Provide the [x, y] coordinate of the cell's center where the given text is located.  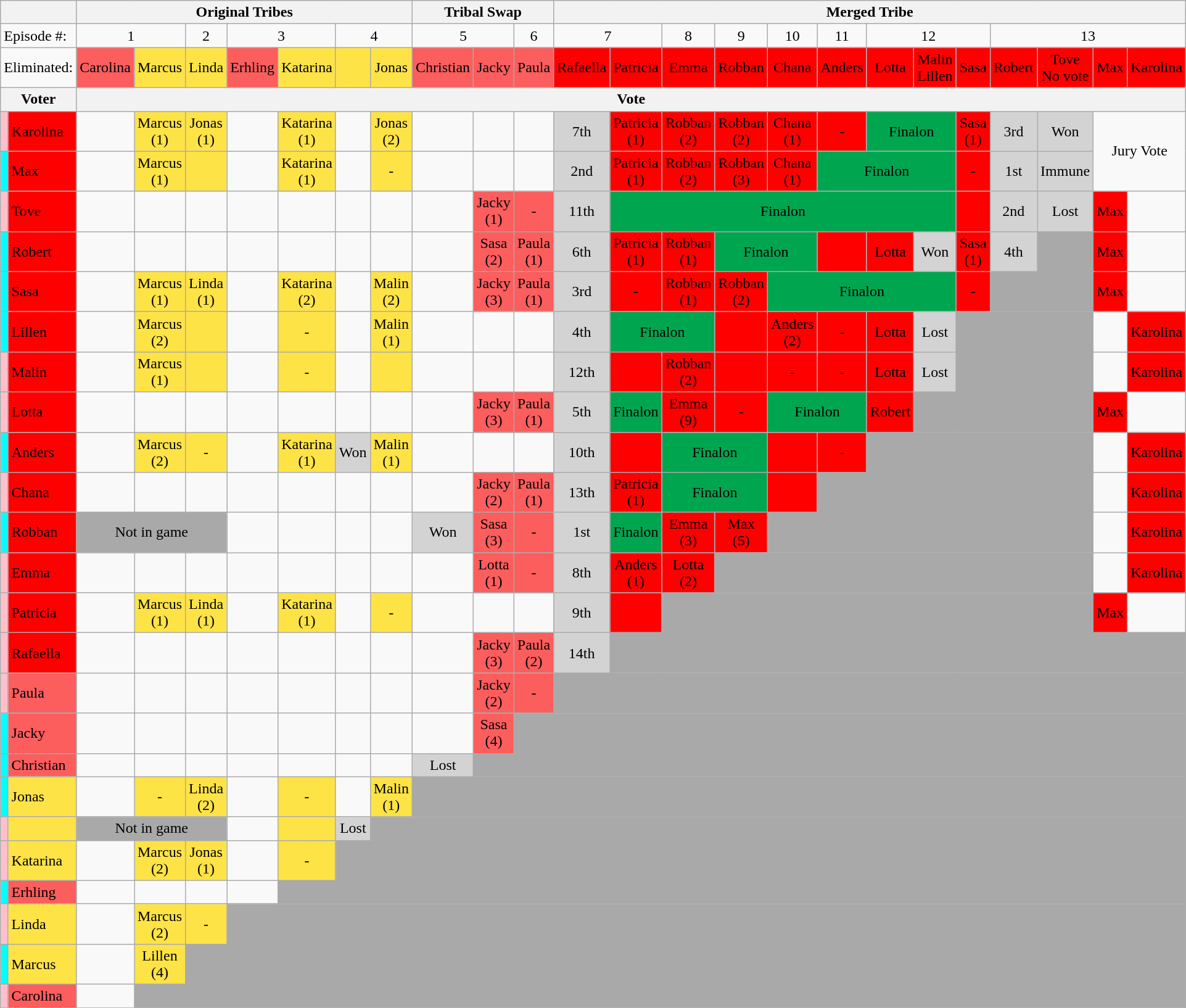
Sasa (4) [494, 733]
10th [582, 452]
Emma (9) [688, 412]
9th [582, 613]
Lillen (4) [160, 964]
12th [582, 371]
10 [793, 36]
Eliminated: [38, 68]
Lotta (1) [494, 572]
1 [131, 36]
Linda (2) [206, 797]
Jury Vote [1140, 151]
13th [582, 492]
Sasa (3) [494, 533]
Emma (3) [688, 533]
Jonas (1) [206, 131]
Immune [1066, 171]
3 [281, 36]
13 [1088, 36]
Max (5) [741, 533]
Voter [38, 99]
Paula (2) [533, 653]
5th [582, 412]
Tove [42, 211]
Jonas(1) [206, 860]
Anders (2) [793, 332]
Lillen [42, 332]
Sasa (2) [494, 252]
9 [741, 36]
Vote [632, 99]
7th [582, 131]
Katarina (2) [307, 291]
12 [928, 36]
MalinLillen [935, 68]
4 [374, 36]
8 [688, 36]
5 [464, 36]
Jonas (2) [391, 131]
Lotta (2) [688, 572]
Anders (1) [636, 572]
6th [582, 252]
2 [206, 36]
Malin [42, 371]
Episode #: [38, 36]
14th [582, 653]
Merged Tribe [870, 12]
8th [582, 572]
7 [608, 36]
11 [842, 36]
11th [582, 211]
Tribal Swap [484, 12]
Original Tribes [244, 12]
Malin (2) [391, 291]
Robban (3) [741, 171]
Jacky (1) [494, 211]
ToveNo vote [1066, 68]
6 [533, 36]
